Return (x, y) of the center of cell containing provided text 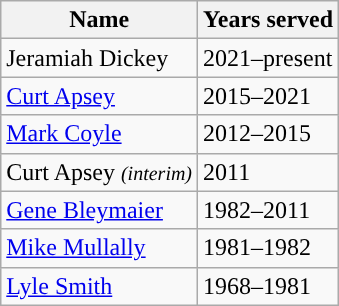
1968–1981 (268, 286)
2012–2015 (268, 134)
Gene Bleymaier (100, 210)
1981–1982 (268, 248)
Years served (268, 20)
Jeramiah Dickey (100, 58)
1982–2011 (268, 210)
2011 (268, 172)
Mark Coyle (100, 134)
Curt Apsey (interim) (100, 172)
2015–2021 (268, 96)
Curt Apsey (100, 96)
Mike Mullally (100, 248)
Lyle Smith (100, 286)
2021–present (268, 58)
Name (100, 20)
